Return the (x, y) coordinate for the center point of the cell that contains the specified text.  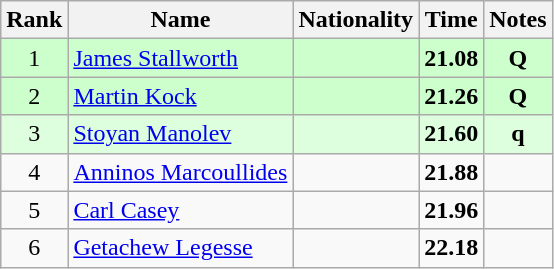
21.88 (452, 172)
Notes (518, 20)
2 (34, 96)
Nationality (356, 20)
22.18 (452, 248)
6 (34, 248)
Anninos Marcoullides (180, 172)
21.96 (452, 210)
James Stallworth (180, 58)
q (518, 134)
5 (34, 210)
Getachew Legesse (180, 248)
Stoyan Manolev (180, 134)
1 (34, 58)
4 (34, 172)
Carl Casey (180, 210)
Martin Kock (180, 96)
21.26 (452, 96)
Rank (34, 20)
21.60 (452, 134)
Name (180, 20)
21.08 (452, 58)
3 (34, 134)
Time (452, 20)
